Return (x, y) of the center of cell containing provided text 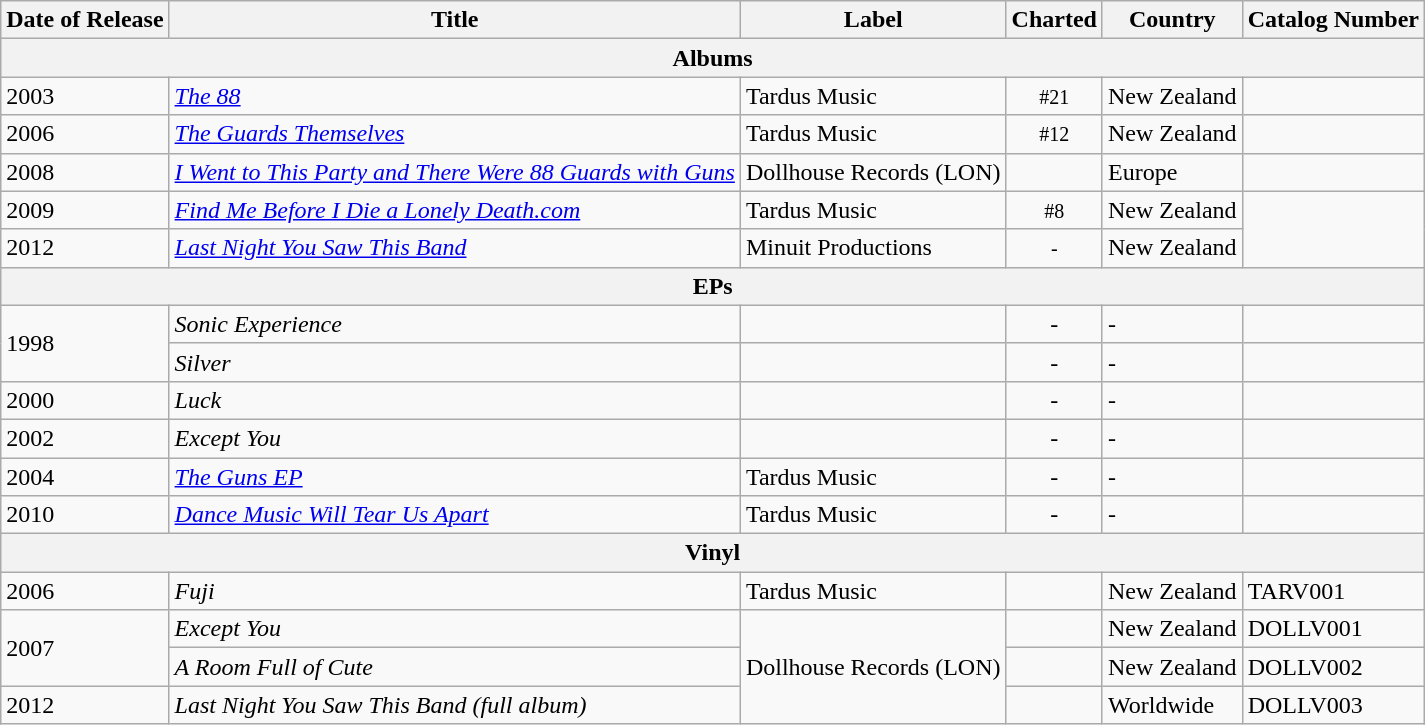
Albums (713, 58)
Country (1172, 20)
DOLLV003 (1333, 705)
DOLLV001 (1333, 629)
Worldwide (1172, 705)
2007 (85, 648)
2002 (85, 438)
2010 (85, 515)
2000 (85, 400)
2003 (85, 96)
Last Night You Saw This Band (full album) (454, 705)
Title (454, 20)
Date of Release (85, 20)
DOLLV002 (1333, 667)
The 88 (454, 96)
Luck (454, 400)
Europe (1172, 172)
Charted (1054, 20)
The Guns EP (454, 477)
A Room Full of Cute (454, 667)
The Guards Themselves (454, 134)
Last Night You Saw This Band (454, 248)
#21 (1054, 96)
Silver (454, 362)
I Went to This Party and There Were 88 Guards with Guns (454, 172)
Catalog Number (1333, 20)
1998 (85, 343)
2004 (85, 477)
Minuit Productions (873, 248)
Fuji (454, 591)
2009 (85, 210)
#8 (1054, 210)
Find Me Before I Die a Lonely Death.com (454, 210)
Vinyl (713, 553)
Dance Music Will Tear Us Apart (454, 515)
TARV001 (1333, 591)
#12 (1054, 134)
Sonic Experience (454, 324)
2008 (85, 172)
EPs (713, 286)
Label (873, 20)
